Detect which cell encompasses the target text, then output its [x, y] center coordinate. 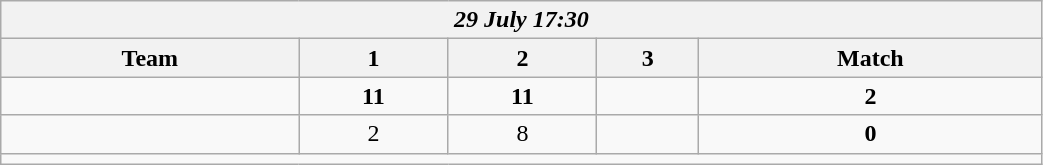
0 [870, 134]
Team [150, 58]
Match [870, 58]
1 [374, 58]
29 July 17:30 [522, 20]
8 [522, 134]
3 [648, 58]
